Search for the cell housing the specified text and yield its [X, Y] center coordinate. 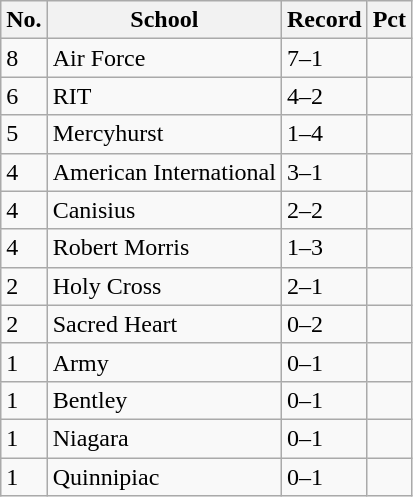
8 [24, 58]
Bentley [164, 400]
Canisius [164, 210]
RIT [164, 96]
0–2 [324, 324]
Quinnipiac [164, 477]
7–1 [324, 58]
3–1 [324, 172]
2–2 [324, 210]
Air Force [164, 58]
5 [24, 134]
School [164, 20]
No. [24, 20]
4–2 [324, 96]
Niagara [164, 438]
American International [164, 172]
Army [164, 362]
Pct [389, 20]
Mercyhurst [164, 134]
6 [24, 96]
1–3 [324, 248]
Record [324, 20]
2–1 [324, 286]
1–4 [324, 134]
Holy Cross [164, 286]
Sacred Heart [164, 324]
Robert Morris [164, 248]
